Provide the [X, Y] coordinate of the cell's center where the given text is located.  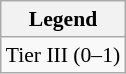
Legend [63, 19]
Tier III (0–1) [63, 55]
